From the cell containing the given text, extract its center point as [X, Y] coordinate. 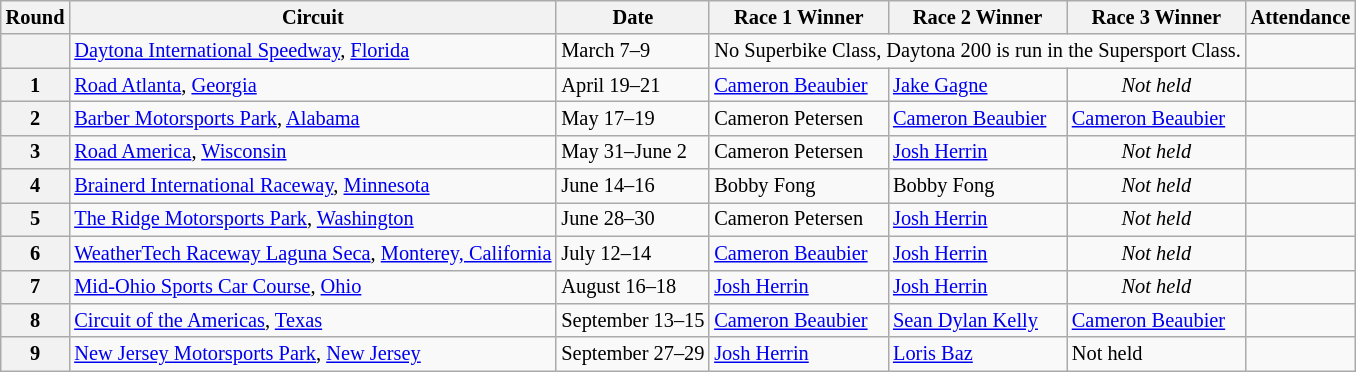
March 7–9 [632, 51]
September 27–29 [632, 354]
WeatherTech Raceway Laguna Seca, Monterey, California [312, 253]
Race 3 Winner [1156, 17]
September 13–15 [632, 320]
5 [36, 219]
Road Atlanta, Georgia [312, 85]
May 17–19 [632, 118]
8 [36, 320]
1 [36, 85]
June 28–30 [632, 219]
Round [36, 17]
Loris Baz [978, 354]
No Superbike Class, Daytona 200 is run in the Supersport Class. [977, 51]
Mid-Ohio Sports Car Course, Ohio [312, 287]
Sean Dylan Kelly [978, 320]
Jake Gagne [978, 85]
Brainerd International Raceway, Minnesota [312, 186]
New Jersey Motorsports Park, New Jersey [312, 354]
August 16–18 [632, 287]
9 [36, 354]
Road America, Wisconsin [312, 152]
4 [36, 186]
July 12–14 [632, 253]
Barber Motorsports Park, Alabama [312, 118]
Race 2 Winner [978, 17]
June 14–16 [632, 186]
Date [632, 17]
Circuit [312, 17]
3 [36, 152]
April 19–21 [632, 85]
Circuit of the Americas, Texas [312, 320]
Attendance [1300, 17]
May 31–June 2 [632, 152]
2 [36, 118]
7 [36, 287]
6 [36, 253]
Race 1 Winner [798, 17]
The Ridge Motorsports Park, Washington [312, 219]
Daytona International Speedway, Florida [312, 51]
